Extract the (X, Y) coordinate from the center of the cell holding the provided text.  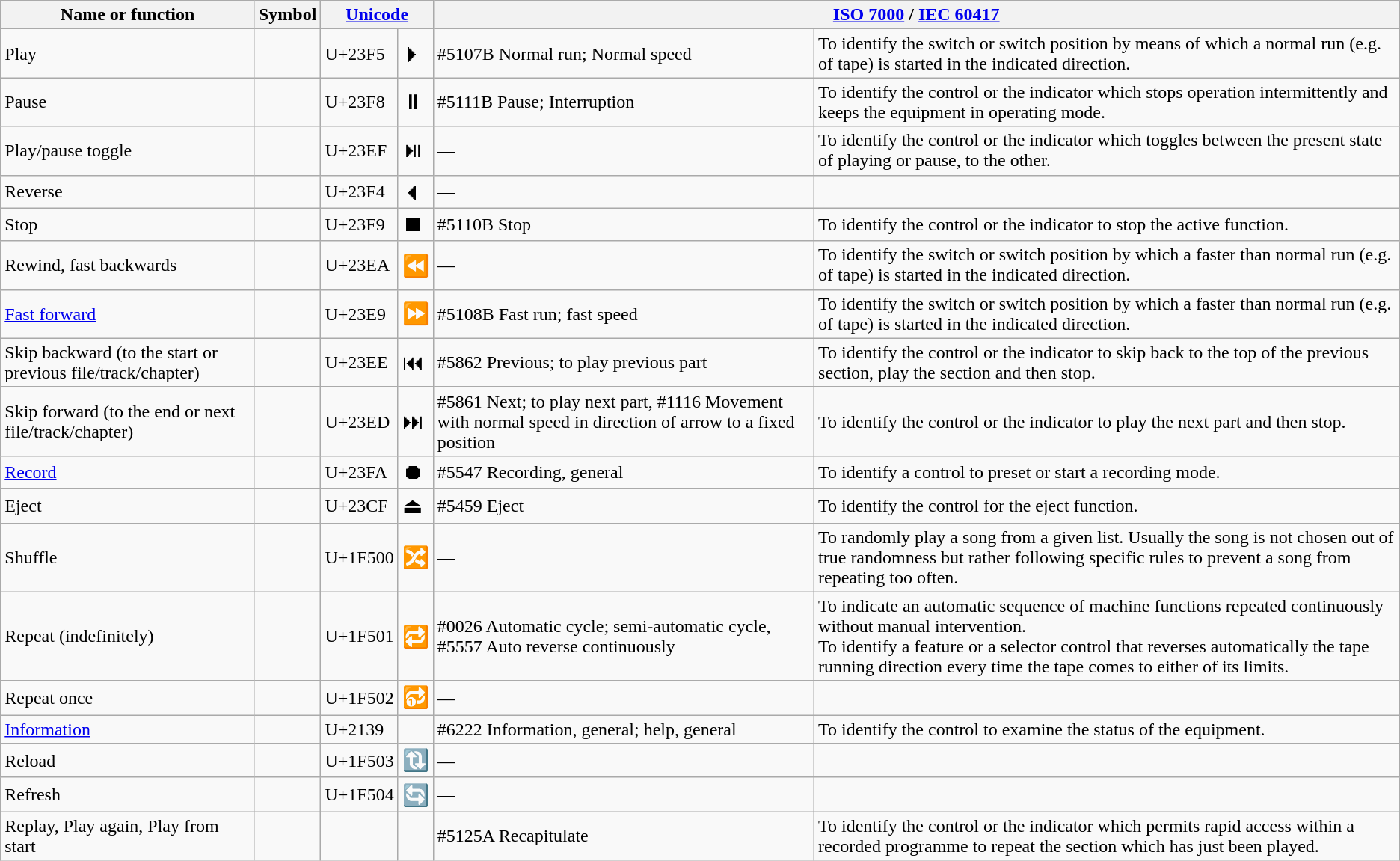
Fast forward (128, 314)
🔀 (416, 557)
#0026 Automatic cycle; semi-automatic cycle, #5557 Auto reverse continuously (624, 636)
⏏ (416, 506)
To identify the control or the indicator which permits rapid access within a recorded programme to repeat the section which has just been played. (1107, 836)
U+23EF (359, 151)
U+23FA (359, 472)
U+23F9 (359, 224)
#6222 Information, general; help, general (624, 729)
Play/pause toggle (128, 151)
Symbol (287, 15)
To identify the control or the indicator which stops operation intermittently and keeps the equipment in operating mode. (1107, 102)
Reverse (128, 191)
⏸ (416, 102)
Name or function (128, 15)
⏺ (416, 472)
Record (128, 472)
Rewind, fast backwards (128, 265)
⏩ (416, 314)
Unicode (377, 15)
Eject (128, 506)
#5459 Eject (624, 506)
ISO 7000 / IEC 60417 (916, 15)
⏵ (416, 54)
Shuffle (128, 557)
U+23F8 (359, 102)
U+23CF (359, 506)
To identify the control or the indicator to play the next part and then stop. (1107, 421)
Reload (128, 761)
U+23F4 (359, 191)
Refresh (128, 794)
To identify the control or the indicator to skip back to the top of the previous section, play the section and then stop. (1107, 362)
⏮ (416, 362)
🔂 (416, 698)
Pause (128, 102)
To identify the control or the indicator which toggles between the present state of playing or pause, to the other. (1107, 151)
To identify the switch or switch position by means of which a normal run (e.g. of tape) is started in the indicated direction. (1107, 54)
To identify a control to preset or start a recording mode. (1107, 472)
🔃 (416, 761)
#5547 Recording, general (624, 472)
#5111B Pause; Interruption (624, 102)
U+1F501 (359, 636)
Play (128, 54)
Skip forward (to the end or next file/track/chapter) (128, 421)
U+2139 (359, 729)
U+23F5 (359, 54)
To identify the control for the eject function. (1107, 506)
To identify the control to examine the status of the equipment. (1107, 729)
Replay, Play again, Play from start (128, 836)
#5862 Previous; to play previous part (624, 362)
⏪ (416, 265)
⏹ (416, 224)
#5125A Recapitulate (624, 836)
U+23E9 (359, 314)
Stop (128, 224)
To identify the control or the indicator to stop the active function. (1107, 224)
🔄 (416, 794)
U+1F500 (359, 557)
Skip backward (to the start or previous file/track/chapter) (128, 362)
U+23ED (359, 421)
U+1F504 (359, 794)
⏴ (416, 191)
Information (128, 729)
U+23EE (359, 362)
#5107B Normal run; Normal speed (624, 54)
⏯ (416, 151)
U+1F502 (359, 698)
U+23EA (359, 265)
Repeat once (128, 698)
Repeat (indefinitely) (128, 636)
U+1F503 (359, 761)
#5108B Fast run; fast speed (624, 314)
#5861 Next; to play next part, #1116 Movement with normal speed in direction of arrow to a fixed position (624, 421)
🔁 (416, 636)
#5110B Stop (624, 224)
⏭ (416, 421)
